For the text-containing cell, return its midpoint in (x, y) coordinate format. 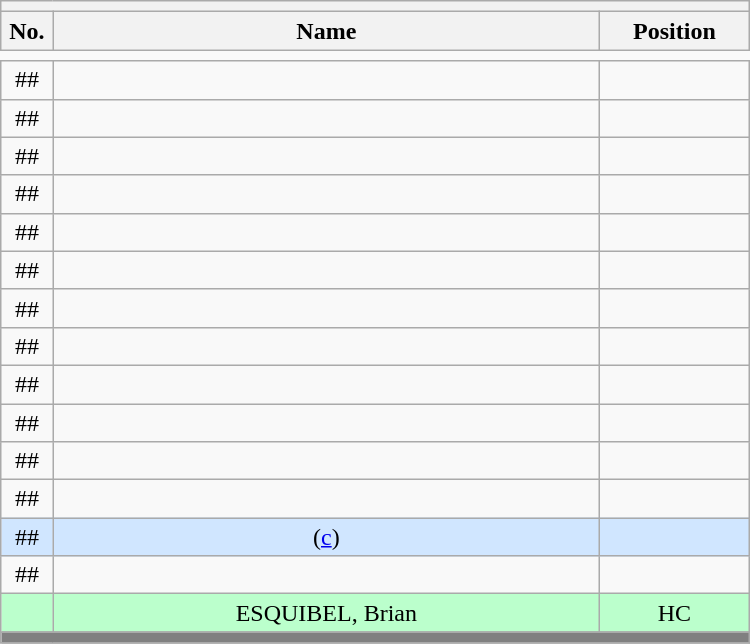
Name (326, 31)
(c) (326, 537)
No. (27, 31)
HC (675, 613)
ESQUIBEL, Brian (326, 613)
Position (675, 31)
